Identify which cell holds the provided text, then report its [X, Y] central coordinate. 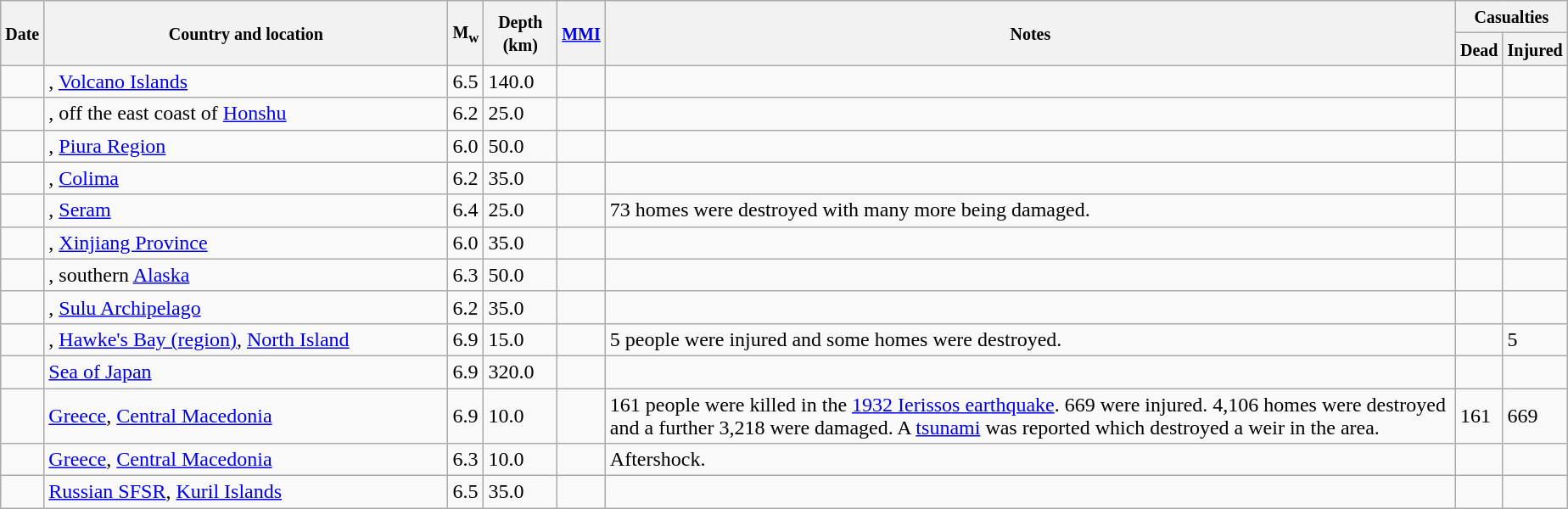
73 homes were destroyed with many more being damaged. [1030, 210]
Depth (km) [521, 33]
, Sulu Archipelago [246, 307]
Russian SFSR, Kuril Islands [246, 492]
5 [1535, 339]
Injured [1535, 49]
Mw [466, 33]
, Colima [246, 178]
Notes [1030, 33]
Casualties [1511, 17]
6.4 [466, 210]
Date [22, 33]
MMI [582, 33]
Aftershock. [1030, 460]
Sea of Japan [246, 372]
, Hawke's Bay (region), North Island [246, 339]
, Volcano Islands [246, 81]
161 [1479, 416]
, Piura Region [246, 146]
140.0 [521, 81]
5 people were injured and some homes were destroyed. [1030, 339]
Country and location [246, 33]
15.0 [521, 339]
669 [1535, 416]
, Xinjiang Province [246, 243]
, southern Alaska [246, 275]
, off the east coast of Honshu [246, 114]
320.0 [521, 372]
Dead [1479, 49]
, Seram [246, 210]
